Pinpoint the cell where the given text exists, returning its [x, y] midpoint coordinate. 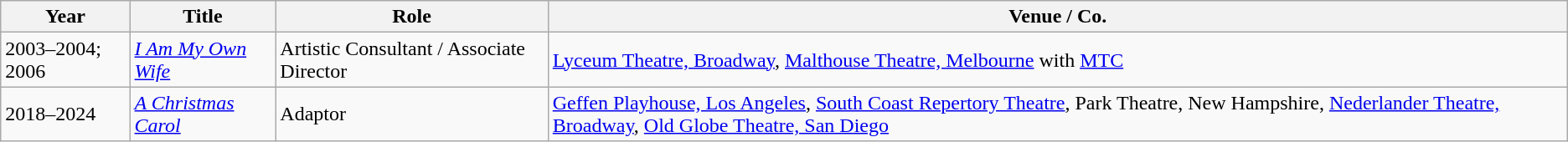
Role [412, 17]
A Christmas Carol [203, 114]
Year [65, 17]
Artistic Consultant / Associate Director [412, 60]
2003–2004; 2006 [65, 60]
Adaptor [412, 114]
Title [203, 17]
I Am My Own Wife [203, 60]
2018–2024 [65, 114]
Lyceum Theatre, Broadway, Malthouse Theatre, Melbourne with MTC [1057, 60]
Venue / Co. [1057, 17]
